Capture the cell that displays the provided text and extract its [X, Y] central coordinate. 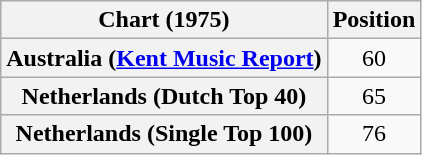
Australia (Kent Music Report) [164, 58]
60 [374, 58]
65 [374, 96]
76 [374, 134]
Netherlands (Single Top 100) [164, 134]
Netherlands (Dutch Top 40) [164, 96]
Chart (1975) [164, 20]
Position [374, 20]
